Capture the cell that displays the provided text and extract its (x, y) central coordinate. 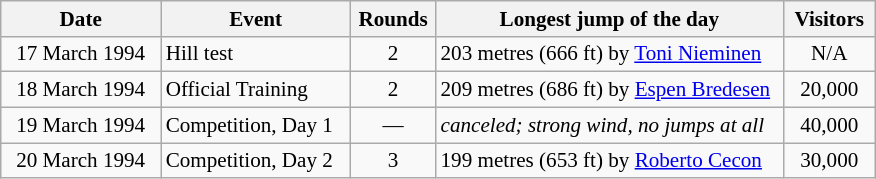
20 March 1994 (81, 160)
Rounds (394, 18)
30,000 (829, 160)
20,000 (829, 90)
Date (81, 18)
209 metres (686 ft) by Espen Bredesen (610, 90)
Official Training (256, 90)
19 March 1994 (81, 124)
N/A (829, 54)
Event (256, 18)
199 metres (653 ft) by Roberto Cecon (610, 160)
Competition, Day 1 (256, 124)
18 March 1994 (81, 90)
Longest jump of the day (610, 18)
203 metres (666 ft) by Toni Nieminen (610, 54)
Competition, Day 2 (256, 160)
Hill test (256, 54)
40,000 (829, 124)
canceled; strong wind, no jumps at all (610, 124)
Visitors (829, 18)
3 (394, 160)
— (394, 124)
17 March 1994 (81, 54)
